Detect which cell encompasses the target text, then output its (x, y) center coordinate. 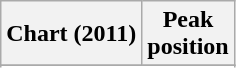
Chart (2011) (72, 34)
Peakposition (188, 34)
